From the cell containing the given text, extract its center point as (X, Y) coordinate. 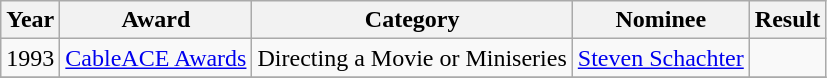
Directing a Movie or Miniseries (412, 58)
Steven Schachter (660, 58)
1993 (30, 58)
Year (30, 20)
Category (412, 20)
Result (787, 20)
CableACE Awards (156, 58)
Award (156, 20)
Nominee (660, 20)
